Scan for the cell matching the given text and deliver its (x, y) coordinate at center. 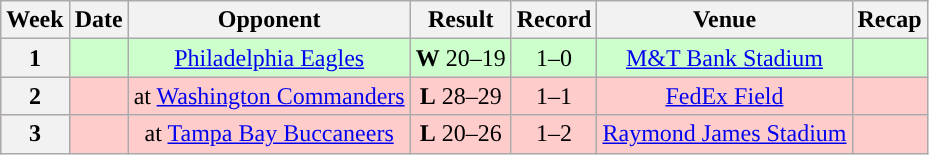
1–0 (554, 58)
L 20–26 (460, 134)
1 (35, 58)
Date (98, 20)
Week (35, 20)
Philadelphia Eagles (269, 58)
1–2 (554, 134)
FedEx Field (724, 96)
Record (554, 20)
W 20–19 (460, 58)
at Tampa Bay Buccaneers (269, 134)
1–1 (554, 96)
Venue (724, 20)
Opponent (269, 20)
2 (35, 96)
M&T Bank Stadium (724, 58)
L 28–29 (460, 96)
Raymond James Stadium (724, 134)
3 (35, 134)
Recap (890, 20)
at Washington Commanders (269, 96)
Result (460, 20)
